Identify which cell holds the provided text, then report its (X, Y) central coordinate. 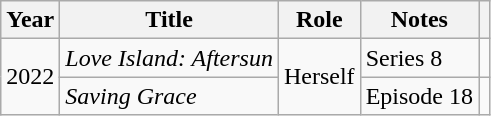
Series 8 (419, 58)
Love Island: Aftersun (170, 58)
Herself (319, 77)
Year (30, 20)
Title (170, 20)
Episode 18 (419, 96)
Role (319, 20)
2022 (30, 77)
Notes (419, 20)
Saving Grace (170, 96)
